Scan for the cell matching the given text and deliver its [X, Y] coordinate at center. 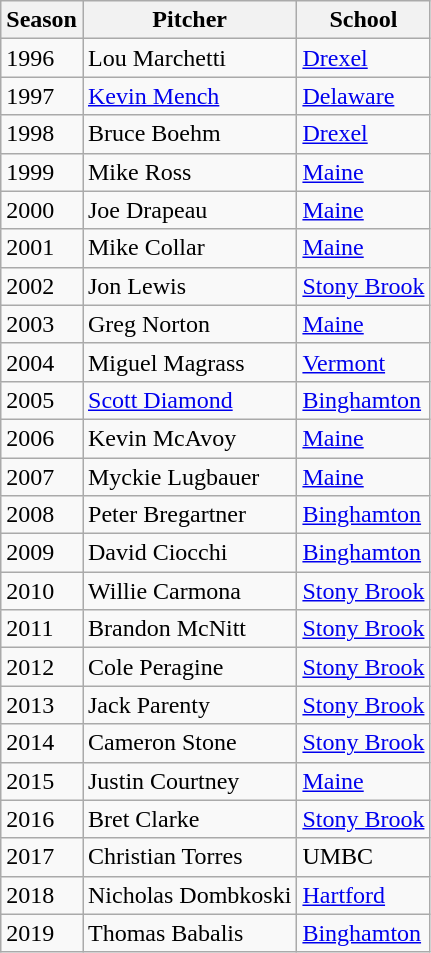
School [364, 20]
2019 [42, 933]
1996 [42, 58]
2013 [42, 705]
2005 [42, 400]
2016 [42, 819]
Miguel Magrass [189, 362]
UMBC [364, 857]
Mike Ross [189, 172]
Cole Peragine [189, 667]
2015 [42, 781]
Bret Clarke [189, 819]
David Ciocchi [189, 553]
2014 [42, 743]
2008 [42, 515]
2010 [42, 591]
Lou Marchetti [189, 58]
Vermont [364, 362]
1999 [42, 172]
Jack Parenty [189, 705]
Nicholas Dombkoski [189, 895]
1997 [42, 96]
Myckie Lugbauer [189, 477]
Delaware [364, 96]
Willie Carmona [189, 591]
Brandon McNitt [189, 629]
2009 [42, 553]
2003 [42, 324]
2012 [42, 667]
Thomas Babalis [189, 933]
2002 [42, 286]
2006 [42, 438]
Mike Collar [189, 248]
2001 [42, 248]
2004 [42, 362]
2017 [42, 857]
Hartford [364, 895]
Kevin Mench [189, 96]
Joe Drapeau [189, 210]
Jon Lewis [189, 286]
Season [42, 20]
Pitcher [189, 20]
Kevin McAvoy [189, 438]
2018 [42, 895]
Bruce Boehm [189, 134]
Justin Courtney [189, 781]
2011 [42, 629]
Peter Bregartner [189, 515]
Christian Torres [189, 857]
Scott Diamond [189, 400]
Cameron Stone [189, 743]
2000 [42, 210]
2007 [42, 477]
Greg Norton [189, 324]
1998 [42, 134]
